Scan for the cell matching the given text and deliver its (X, Y) coordinate at center. 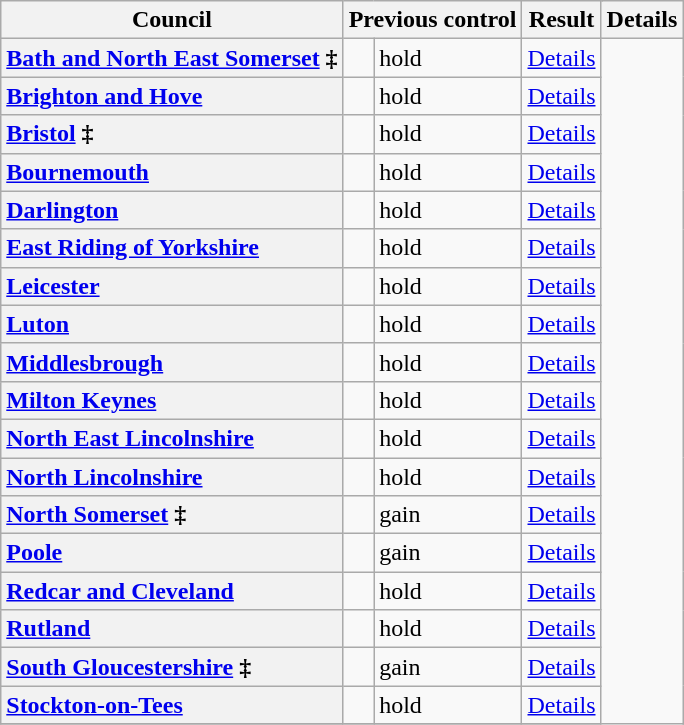
Poole (172, 553)
Luton (172, 324)
North East Lincolnshire (172, 438)
Stockton-on-Tees (172, 705)
Bournemouth (172, 172)
Middlesbrough (172, 362)
North Somerset ‡ (172, 515)
Bath and North East Somerset ‡ (172, 58)
Bristol ‡ (172, 134)
Redcar and Cleveland (172, 591)
Leicester (172, 286)
East Riding of Yorkshire (172, 248)
Milton Keynes (172, 400)
Brighton and Hove (172, 96)
Result (562, 20)
North Lincolnshire (172, 477)
Council (172, 20)
Rutland (172, 629)
South Gloucestershire ‡ (172, 667)
Previous control (432, 20)
Darlington (172, 210)
